Capture the cell that displays the provided text and extract its (x, y) central coordinate. 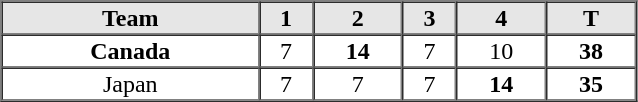
Japan (130, 84)
35 (591, 84)
4 (501, 18)
38 (591, 50)
Canada (130, 50)
1 (286, 18)
10 (501, 50)
2 (358, 18)
3 (430, 18)
Team (130, 18)
T (591, 18)
